Search for the cell housing the specified text and yield its (x, y) center coordinate. 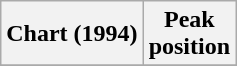
Peakposition (189, 34)
Chart (1994) (72, 34)
